Capture the cell that displays the provided text and extract its (x, y) central coordinate. 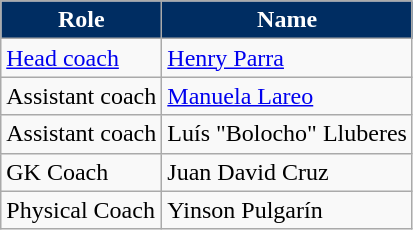
Physical Coach (82, 210)
Manuela Lareo (288, 96)
Luís "Bolocho" Lluberes (288, 134)
Head coach (82, 58)
Juan David Cruz (288, 172)
Name (288, 20)
Role (82, 20)
Yinson Pulgarín (288, 210)
Henry Parra (288, 58)
GK Coach (82, 172)
